Return (x, y) of the center of cell containing provided text 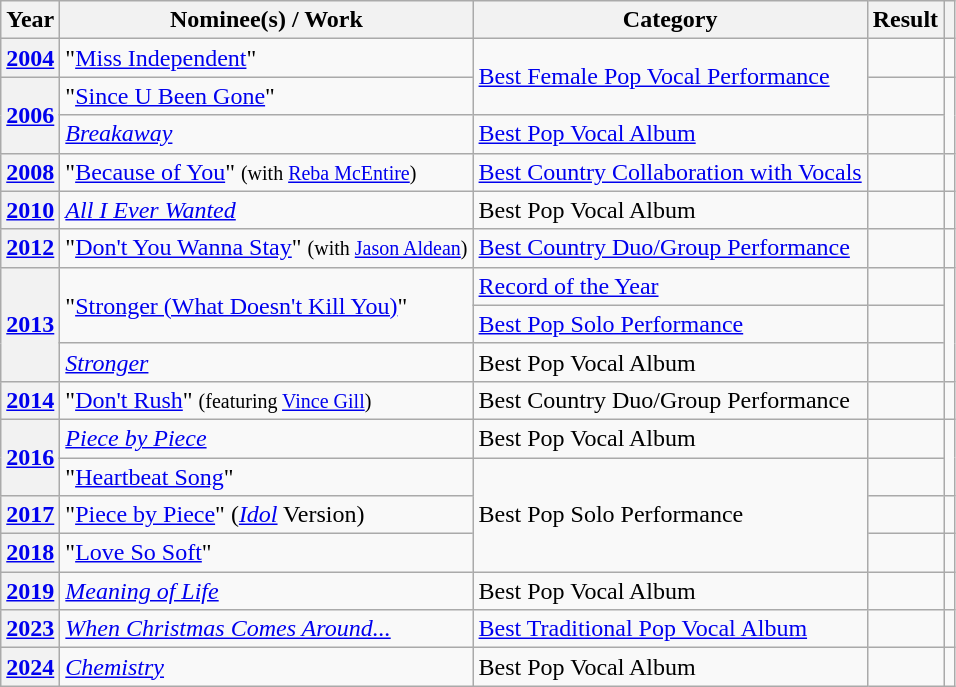
Stronger (266, 362)
All I Ever Wanted (266, 210)
Best Traditional Pop Vocal Album (670, 629)
Year (30, 20)
"Love So Soft" (266, 553)
2019 (30, 591)
"Heartbeat Song" (266, 477)
2023 (30, 629)
2018 (30, 553)
2004 (30, 58)
"Stronger (What Doesn't Kill You)" (266, 305)
Breakaway (266, 134)
"Because of You" (with Reba McEntire) (266, 172)
Chemistry (266, 667)
2006 (30, 115)
Best Female Pop Vocal Performance (670, 77)
"Don't Rush" (featuring Vince Gill) (266, 400)
Result (905, 20)
2012 (30, 248)
2014 (30, 400)
Best Country Collaboration with Vocals (670, 172)
2017 (30, 515)
Category (670, 20)
"Miss Independent" (266, 58)
When Christmas Comes Around... (266, 629)
"Piece by Piece" (Idol Version) (266, 515)
"Don't You Wanna Stay" (with Jason Aldean) (266, 248)
2024 (30, 667)
2013 (30, 324)
Meaning of Life (266, 591)
Record of the Year (670, 286)
2008 (30, 172)
"Since U Been Gone" (266, 96)
Piece by Piece (266, 438)
2010 (30, 210)
2016 (30, 457)
Nominee(s) / Work (266, 20)
